Return the (X, Y) coordinate for the center point of the cell that contains the specified text.  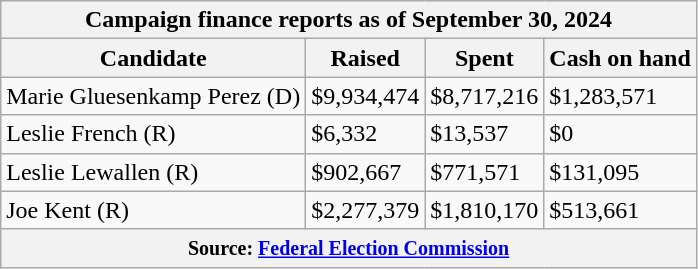
$13,537 (484, 134)
$131,095 (620, 172)
Raised (366, 58)
$902,667 (366, 172)
$1,283,571 (620, 96)
$6,332 (366, 134)
$8,717,216 (484, 96)
Spent (484, 58)
$9,934,474 (366, 96)
Joe Kent (R) (154, 210)
Candidate (154, 58)
Marie Gluesenkamp Perez (D) (154, 96)
$2,277,379 (366, 210)
$1,810,170 (484, 210)
$771,571 (484, 172)
Leslie Lewallen (R) (154, 172)
Cash on hand (620, 58)
$513,661 (620, 210)
Leslie French (R) (154, 134)
Campaign finance reports as of September 30, 2024 (349, 20)
Source: Federal Election Commission (349, 248)
$0 (620, 134)
